Output the (x, y) coordinate of the center of the cell containing the given text.  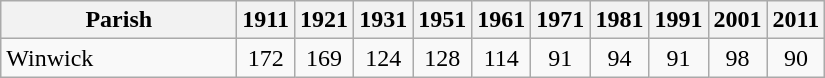
1921 (324, 20)
1971 (560, 20)
94 (620, 58)
1911 (266, 20)
98 (738, 58)
1951 (442, 20)
128 (442, 58)
2001 (738, 20)
2011 (796, 20)
114 (502, 58)
1991 (678, 20)
124 (384, 58)
1931 (384, 20)
90 (796, 58)
1961 (502, 20)
1981 (620, 20)
Parish (119, 20)
Winwick (119, 58)
169 (324, 58)
172 (266, 58)
